Find where the given text appears and provide that cell's center as [x, y] coordinate. 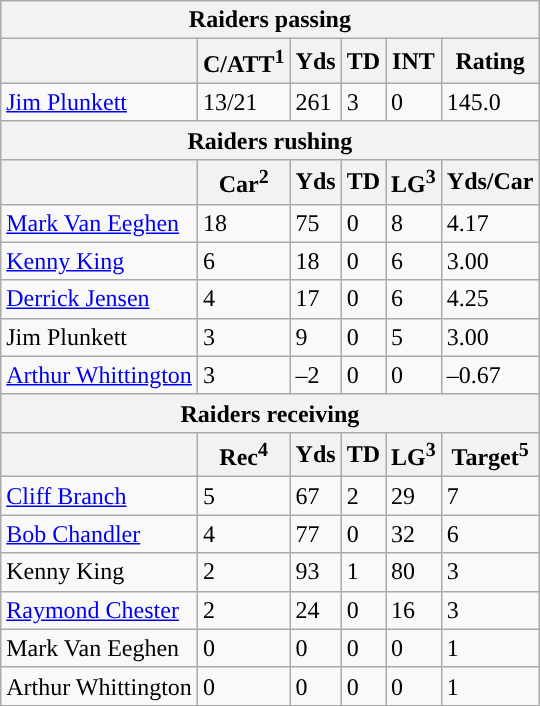
–2 [316, 375]
Car2 [244, 182]
8 [414, 223]
29 [414, 496]
32 [414, 534]
93 [316, 572]
13/21 [244, 102]
Cliff Branch [100, 496]
16 [414, 610]
Yds/Car [490, 182]
4.25 [490, 299]
4.17 [490, 223]
67 [316, 496]
Derrick Jensen [100, 299]
24 [316, 610]
Raiders rushing [270, 140]
9 [316, 337]
Bob Chandler [100, 534]
–0.67 [490, 375]
INT [414, 62]
145.0 [490, 102]
Raiders passing [270, 20]
77 [316, 534]
Target5 [490, 454]
C/ATT1 [244, 62]
Raiders receiving [270, 413]
80 [414, 572]
7 [490, 496]
261 [316, 102]
Raymond Chester [100, 610]
Rating [490, 62]
17 [316, 299]
75 [316, 223]
Rec4 [244, 454]
